Detect which cell encompasses the target text, then output its (X, Y) center coordinate. 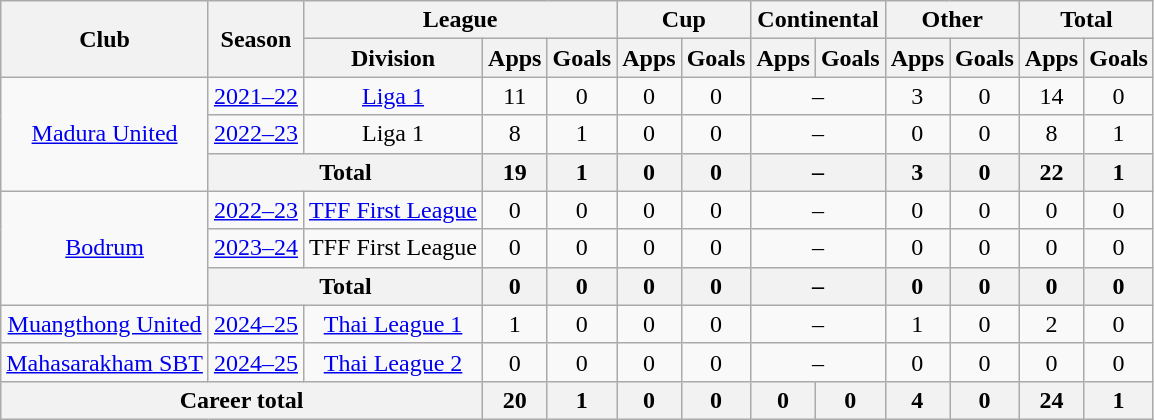
Mahasarakham SBT (105, 362)
22 (1051, 172)
League (460, 20)
Division (392, 58)
Career total (242, 400)
2023–24 (256, 248)
Madura United (105, 134)
11 (515, 96)
2 (1051, 324)
Thai League 2 (392, 362)
Season (256, 39)
24 (1051, 400)
Continental (818, 20)
Club (105, 39)
14 (1051, 96)
4 (917, 400)
Thai League 1 (392, 324)
Cup (684, 20)
Other (952, 20)
Muangthong United (105, 324)
19 (515, 172)
20 (515, 400)
2021–22 (256, 96)
Bodrum (105, 248)
